Determine the (x, y) coordinate at the center of the cell enclosing the given text.  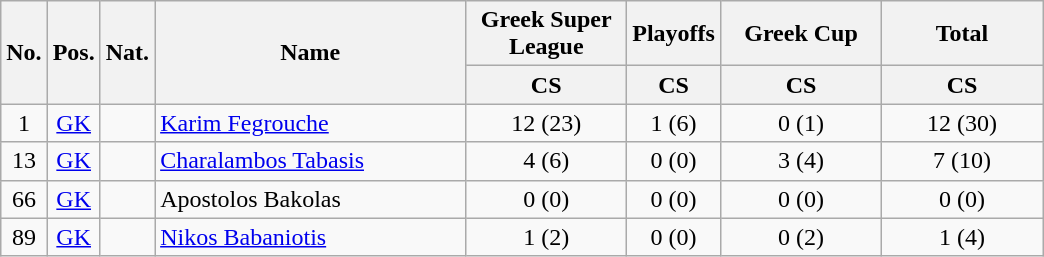
1 (2) (546, 237)
Apostolos Bakolas (310, 199)
1 (24, 123)
0 (1) (800, 123)
Pos. (74, 52)
Greek Cup (800, 34)
66 (24, 199)
Playoffs (674, 34)
Name (310, 52)
Greek Super League (546, 34)
No. (24, 52)
1 (4) (962, 237)
Nikos Babaniotis (310, 237)
7 (10) (962, 161)
12 (30) (962, 123)
3 (4) (800, 161)
4 (6) (546, 161)
Karim Fegrouche (310, 123)
12 (23) (546, 123)
1 (6) (674, 123)
89 (24, 237)
13 (24, 161)
Charalambos Tabasis (310, 161)
Nat. (127, 52)
Total (962, 34)
0 (2) (800, 237)
